From the cell containing the given text, extract its center point as (X, Y) coordinate. 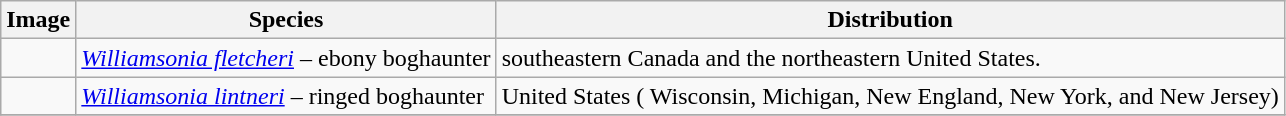
Williamsonia lintneri – ringed boghaunter (286, 96)
Image (38, 20)
United States ( Wisconsin, Michigan, New England, New York, and New Jersey) (890, 96)
Species (286, 20)
Distribution (890, 20)
Williamsonia fletcheri – ebony boghaunter (286, 58)
southeastern Canada and the northeastern United States. (890, 58)
